Pinpoint the cell where the given text exists, returning its [X, Y] midpoint coordinate. 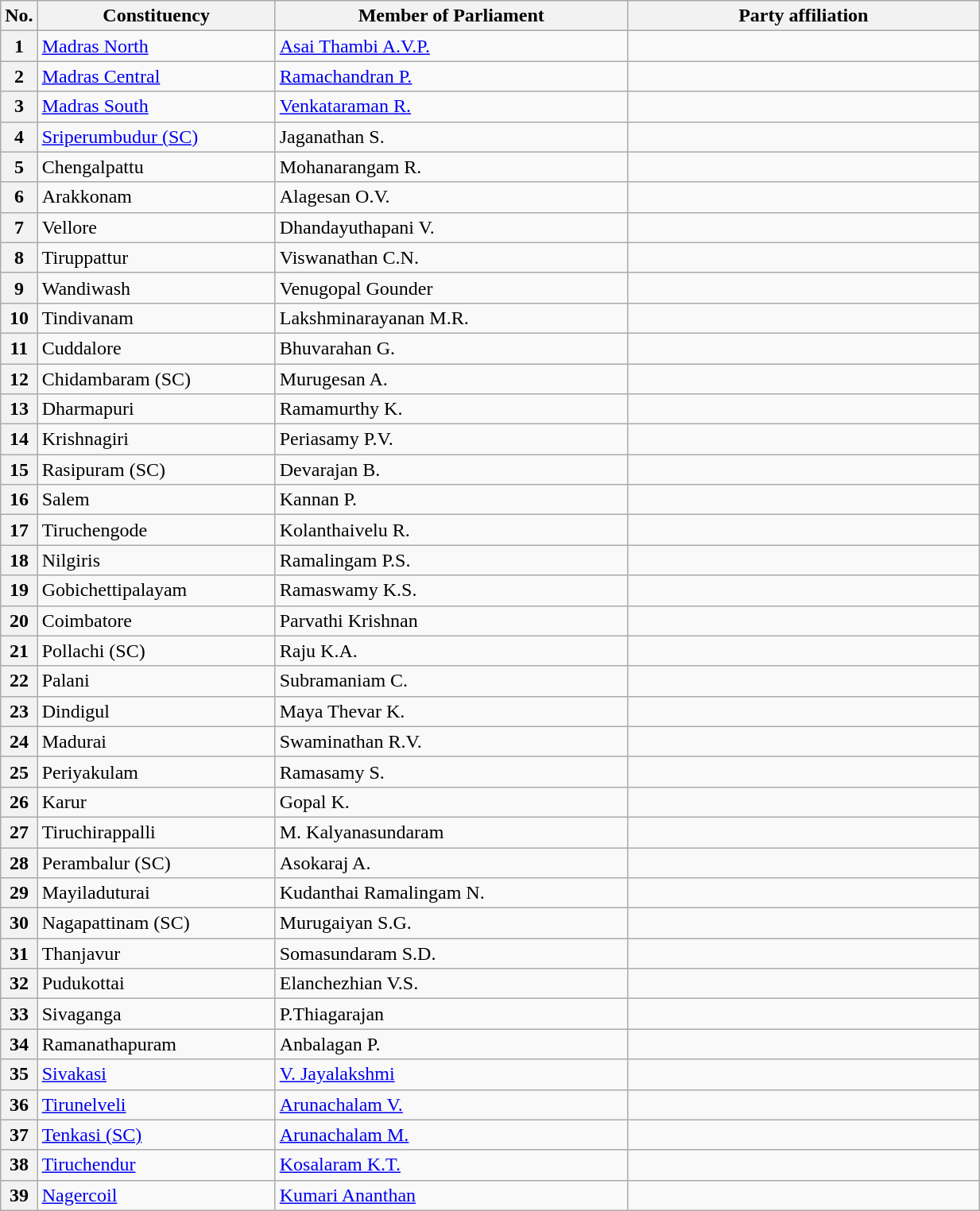
4 [19, 137]
Raju K.A. [451, 651]
Nagapattinam (SC) [156, 923]
Tenkasi (SC) [156, 1135]
P.Thiagarajan [451, 1014]
Murugesan A. [451, 379]
8 [19, 257]
Venugopal Gounder [451, 288]
11 [19, 348]
Member of Parliament [451, 16]
Tiruchendur [156, 1165]
Asokaraj A. [451, 862]
Ramamurthy K. [451, 409]
23 [19, 711]
Palani [156, 681]
Madurai [156, 741]
38 [19, 1165]
Mayiladuturai [156, 893]
25 [19, 772]
Chidambaram (SC) [156, 379]
27 [19, 832]
Somasundaram S.D. [451, 954]
Kosalaram K.T. [451, 1165]
30 [19, 923]
Krishnagiri [156, 439]
Tiruppattur [156, 257]
Madras Central [156, 76]
Ramasamy S. [451, 772]
Sriperumbudur (SC) [156, 137]
1 [19, 46]
14 [19, 439]
13 [19, 409]
Madras North [156, 46]
Parvathi Krishnan [451, 621]
Kannan P. [451, 500]
Dindigul [156, 711]
22 [19, 681]
3 [19, 106]
Alagesan O.V. [451, 197]
Cuddalore [156, 348]
Pudukottai [156, 984]
Nilgiris [156, 560]
28 [19, 862]
33 [19, 1014]
Lakshminarayanan M.R. [451, 318]
Tirunelveli [156, 1105]
Ramanathapuram [156, 1044]
Kudanthai Ramalingam N. [451, 893]
6 [19, 197]
Asai Thambi A.V.P. [451, 46]
20 [19, 621]
Elanchezhian V.S. [451, 984]
21 [19, 651]
Viswanathan C.N. [451, 257]
31 [19, 954]
18 [19, 560]
26 [19, 802]
Gobichettipalayam [156, 590]
17 [19, 530]
Arakkonam [156, 197]
Pollachi (SC) [156, 651]
Periasamy P.V. [451, 439]
Sivakasi [156, 1074]
36 [19, 1105]
39 [19, 1195]
2 [19, 76]
Karur [156, 802]
Ramalingam P.S. [451, 560]
37 [19, 1135]
Salem [156, 500]
10 [19, 318]
Subramaniam C. [451, 681]
Venkataraman R. [451, 106]
Dhandayuthapani V. [451, 227]
M. Kalyanasundaram [451, 832]
16 [19, 500]
Maya Thevar K. [451, 711]
Sivaganga [156, 1014]
Arunachalam V. [451, 1105]
No. [19, 16]
Murugaiyan S.G. [451, 923]
Coimbatore [156, 621]
Ramaswamy K.S. [451, 590]
24 [19, 741]
Ramachandran P. [451, 76]
Vellore [156, 227]
9 [19, 288]
7 [19, 227]
Jaganathan S. [451, 137]
Arunachalam M. [451, 1135]
Dharmapuri [156, 409]
29 [19, 893]
5 [19, 167]
Constituency [156, 16]
Madras South [156, 106]
Chengalpattu [156, 167]
12 [19, 379]
V. Jayalakshmi [451, 1074]
Gopal K. [451, 802]
Perambalur (SC) [156, 862]
Periyakulam [156, 772]
Tindivanam [156, 318]
34 [19, 1044]
Rasipuram (SC) [156, 470]
Wandiwash [156, 288]
Nagercoil [156, 1195]
Devarajan B. [451, 470]
Bhuvarahan G. [451, 348]
35 [19, 1074]
Mohanarangam R. [451, 167]
Kolanthaivelu R. [451, 530]
Thanjavur [156, 954]
Tiruchengode [156, 530]
Anbalagan P. [451, 1044]
Kumari Ananthan [451, 1195]
19 [19, 590]
Swaminathan R.V. [451, 741]
Party affiliation [803, 16]
Tiruchirappalli [156, 832]
15 [19, 470]
32 [19, 984]
